Return the (X, Y) coordinate for the center point of the cell that contains the specified text.  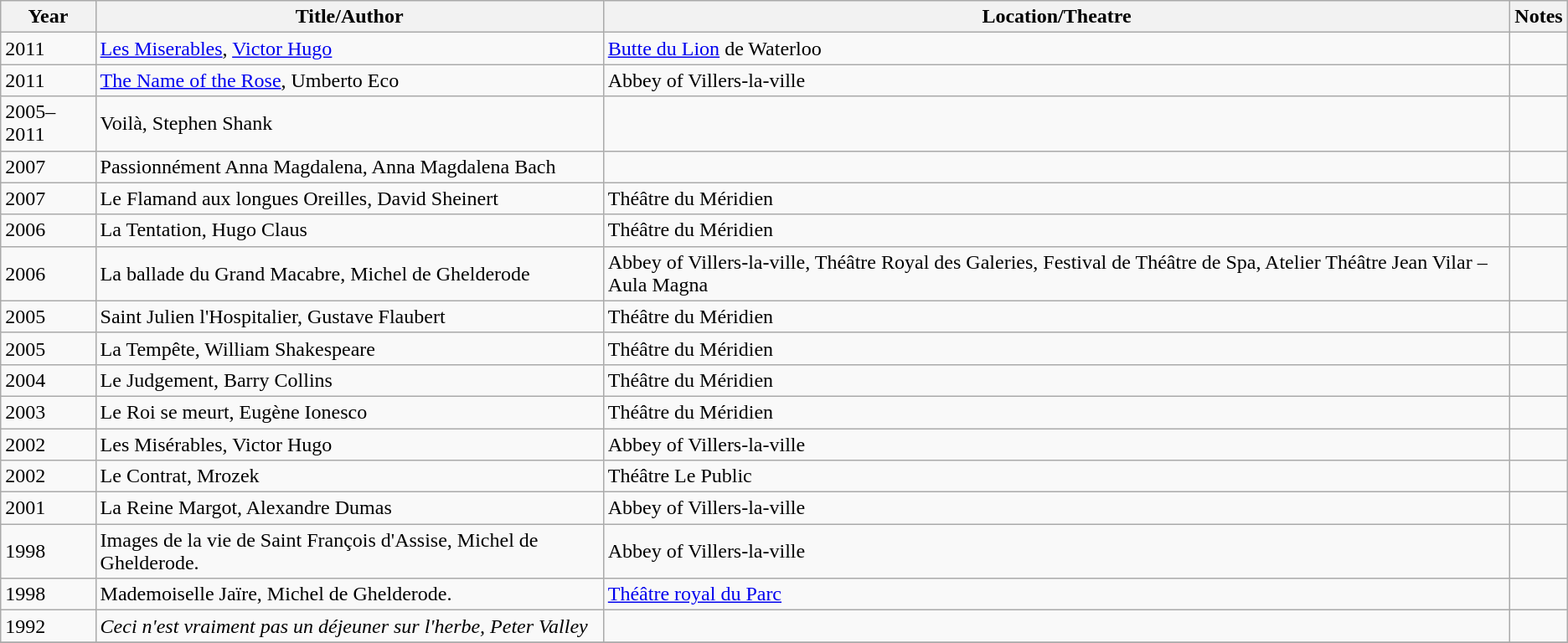
Les Misérables, Victor Hugo (349, 445)
Voilà, Stephen Shank (349, 124)
The Name of the Rose, Umberto Eco (349, 80)
1992 (49, 626)
Saint Julien l'Hospitalier, Gustave Flaubert (349, 316)
Images de la vie de Saint François d'Assise, Michel de Ghelderode. (349, 551)
Location/Theatre (1057, 17)
Title/Author (349, 17)
Le Judgement, Barry Collins (349, 380)
Abbey of Villers-la-ville, Théâtre Royal des Galeries, Festival de Théâtre de Spa, Atelier Théâtre Jean Vilar – Aula Magna (1057, 273)
Ceci n'est vraiment pas un déjeuner sur l'herbe, Peter Valley (349, 626)
Le Roi se meurt, Eugène Ionesco (349, 412)
Théâtre Le Public (1057, 476)
Butte du Lion de Waterloo (1057, 49)
2003 (49, 412)
La ballade du Grand Macabre, Michel de Ghelderode (349, 273)
La Tentation, Hugo Claus (349, 230)
2004 (49, 380)
2001 (49, 508)
La Reine Margot, Alexandre Dumas (349, 508)
Les Miserables, Victor Hugo (349, 49)
La Tempête, William Shakespeare (349, 348)
Year (49, 17)
Notes (1539, 17)
Théâtre royal du Parc (1057, 594)
Passionnément Anna Magdalena, Anna Magdalena Bach (349, 167)
2005–2011 (49, 124)
Le Flamand aux longues Oreilles, David Sheinert (349, 198)
Le Contrat, Mrozek (349, 476)
Mademoiselle Jaïre, Michel de Ghelderode. (349, 594)
